From the cell containing the given text, extract its center point as (x, y) coordinate. 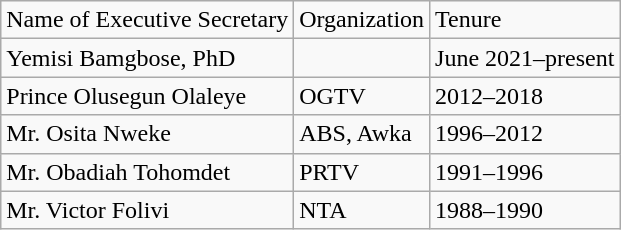
PRTV (362, 172)
NTA (362, 210)
2012–2018 (525, 96)
Mr. Osita Nweke (148, 134)
1988–1990 (525, 210)
Yemisi Bamgbose, PhD (148, 58)
Prince Olusegun Olaleye (148, 96)
ABS, Awka (362, 134)
OGTV (362, 96)
Organization (362, 20)
Name of Executive Secretary (148, 20)
June 2021–present (525, 58)
Mr. Victor Folivi (148, 210)
1991–1996 (525, 172)
1996–2012 (525, 134)
Tenure (525, 20)
Mr. Obadiah Tohomdet (148, 172)
